Provide the [x, y] coordinate of the cell's center where the given text is located.  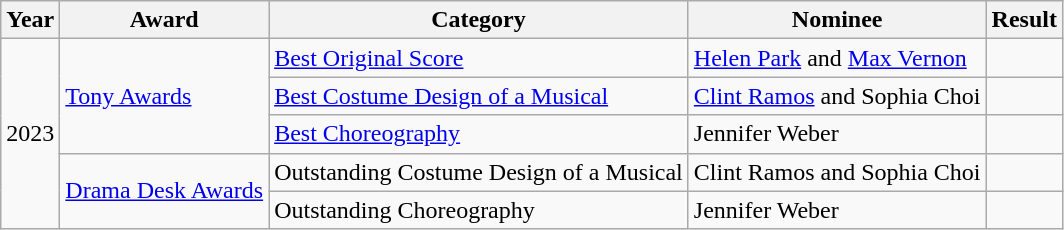
Best Costume Design of a Musical [479, 96]
2023 [30, 134]
Drama Desk Awards [164, 191]
Best Original Score [479, 58]
Nominee [837, 20]
Tony Awards [164, 96]
Result [1024, 20]
Award [164, 20]
Outstanding Costume Design of a Musical [479, 172]
Category [479, 20]
Year [30, 20]
Helen Park and Max Vernon [837, 58]
Best Choreography [479, 134]
Outstanding Choreography [479, 210]
